Return the [X, Y] coordinate for the center point of the cell that contains the specified text.  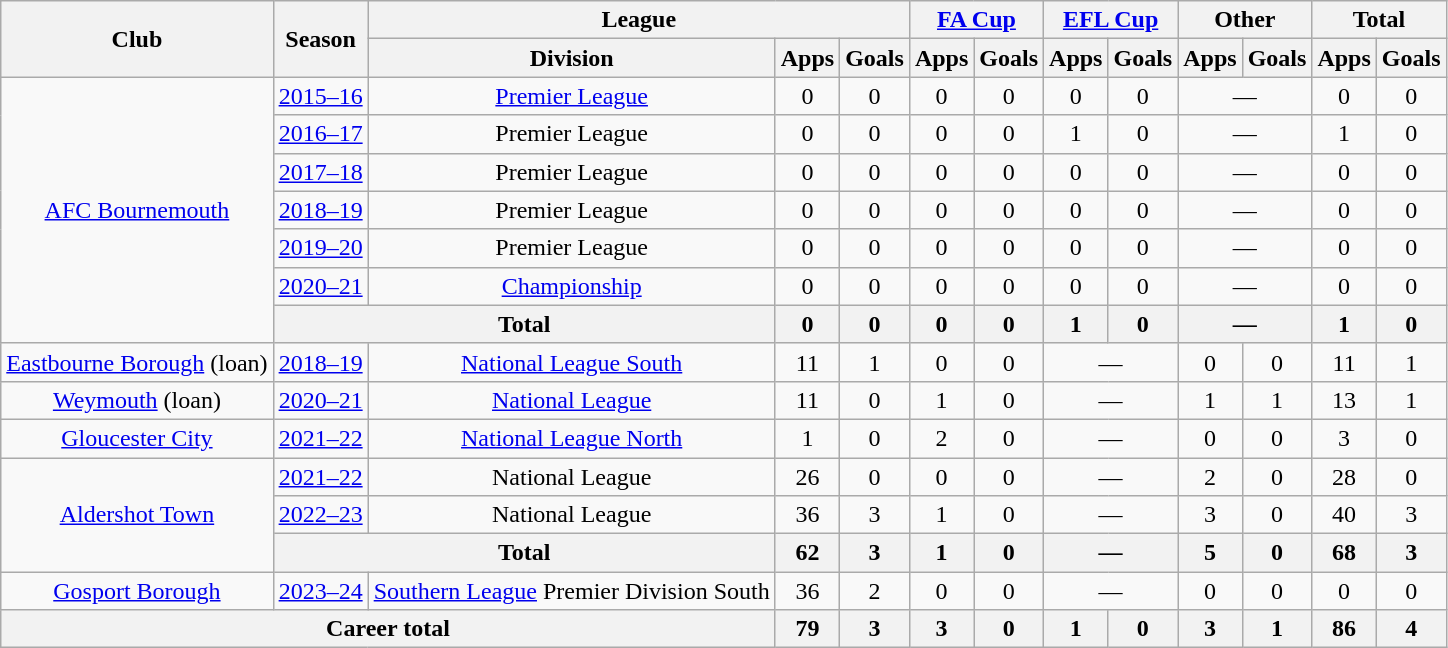
League [638, 20]
Gosport Borough [137, 591]
2017–18 [320, 172]
40 [1344, 515]
68 [1344, 553]
2023–24 [320, 591]
Season [320, 39]
26 [807, 477]
National League North [572, 438]
2019–20 [320, 248]
79 [807, 629]
Aldershot Town [137, 515]
86 [1344, 629]
FA Cup [976, 20]
Gloucester City [137, 438]
EFL Cup [1111, 20]
5 [1210, 553]
AFC Bournemouth [137, 210]
62 [807, 553]
Eastbourne Borough (loan) [137, 362]
2016–17 [320, 134]
4 [1411, 629]
13 [1344, 400]
2015–16 [320, 96]
2022–23 [320, 515]
Club [137, 39]
Championship [572, 286]
National League South [572, 362]
28 [1344, 477]
Other [1245, 20]
Weymouth (loan) [137, 400]
Career total [388, 629]
Southern League Premier Division South [572, 591]
Division [572, 58]
